Output the [x, y] coordinate of the center of the cell containing the given text.  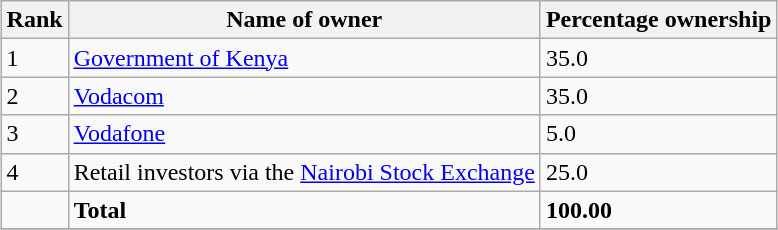
25.0 [658, 172]
Percentage ownership [658, 20]
Retail investors via the Nairobi Stock Exchange [304, 172]
2 [34, 96]
Vodafone [304, 134]
Rank [34, 20]
Vodacom [304, 96]
100.00 [658, 210]
1 [34, 58]
Government of Kenya [304, 58]
4 [34, 172]
3 [34, 134]
Name of owner [304, 20]
5.0 [658, 134]
Total [304, 210]
